Capture the cell that displays the provided text and extract its (X, Y) central coordinate. 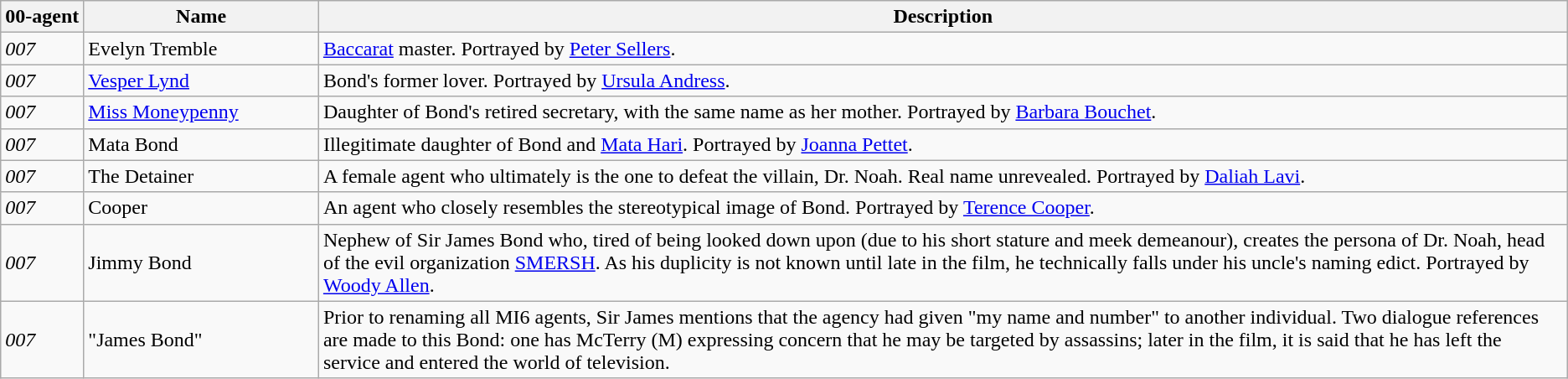
Miss Moneypenny (201, 112)
Description (943, 17)
Vesper Lynd (201, 80)
Mata Bond (201, 144)
Daughter of Bond's retired secretary, with the same name as her mother. Portrayed by Barbara Bouchet. (943, 112)
A female agent who ultimately is the one to defeat the villain, Dr. Noah. Real name unrevealed. Portrayed by Daliah Lavi. (943, 176)
Bond's former lover. Portrayed by Ursula Andress. (943, 80)
Illegitimate daughter of Bond and Mata Hari. Portrayed by Joanna Pettet. (943, 144)
Jimmy Bond (201, 262)
Cooper (201, 208)
Evelyn Tremble (201, 49)
Baccarat master. Portrayed by Peter Sellers. (943, 49)
Name (201, 17)
00-agent (42, 17)
"James Bond" (201, 340)
The Detainer (201, 176)
An agent who closely resembles the stereotypical image of Bond. Portrayed by Terence Cooper. (943, 208)
